Scan for the cell matching the given text and deliver its (x, y) coordinate at center. 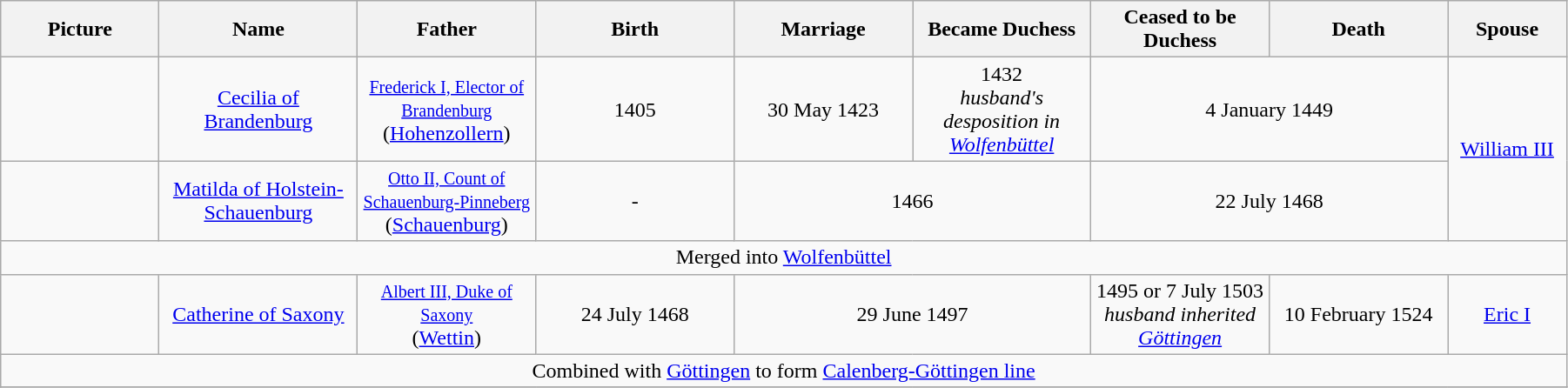
Name (258, 30)
Father (447, 30)
1495 or 7 July 1503husband inherited Göttingen (1180, 314)
Death (1359, 30)
Ceased to be Duchess (1180, 30)
4 January 1449 (1270, 110)
Catherine of Saxony (258, 314)
Spouse (1507, 30)
Merged into Wolfenbüttel (784, 258)
Birth (635, 30)
10 February 1524 (1359, 314)
William III (1507, 150)
Picture (80, 30)
Became Duchess (1002, 30)
24 July 1468 (635, 314)
Otto II, Count of Schauenburg-Pinneberg(Schauenburg) (447, 201)
1466 (913, 201)
Frederick I, Elector of Brandenburg(Hohenzollern) (447, 110)
29 June 1497 (913, 314)
Matilda of Holstein-Schauenburg (258, 201)
1405 (635, 110)
Cecilia of Brandenburg (258, 110)
Marriage (823, 30)
22 July 1468 (1270, 201)
1432husband's desposition in Wolfenbüttel (1002, 110)
Combined with Göttingen to form Calenberg-Göttingen line (784, 371)
Albert III, Duke of Saxony(Wettin) (447, 314)
- (635, 201)
30 May 1423 (823, 110)
Eric I (1507, 314)
